Capture the cell that displays the provided text and extract its (X, Y) central coordinate. 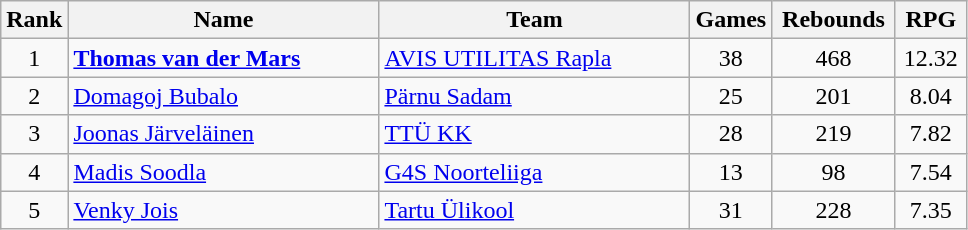
12.32 (930, 58)
1 (34, 58)
Domagoj Bubalo (224, 96)
Tartu Ülikool (534, 210)
5 (34, 210)
TTÜ KK (534, 134)
Thomas van der Mars (224, 58)
2 (34, 96)
25 (731, 96)
Joonas Järveläinen (224, 134)
8.04 (930, 96)
3 (34, 134)
7.82 (930, 134)
4 (34, 172)
7.54 (930, 172)
G4S Noorteliiga (534, 172)
Team (534, 20)
Rebounds (834, 20)
RPG (930, 20)
31 (731, 210)
468 (834, 58)
28 (731, 134)
7.35 (930, 210)
13 (731, 172)
Rank (34, 20)
Venky Jois (224, 210)
AVIS UTILITAS Rapla (534, 58)
Games (731, 20)
219 (834, 134)
98 (834, 172)
Name (224, 20)
201 (834, 96)
Madis Soodla (224, 172)
Pärnu Sadam (534, 96)
38 (731, 58)
228 (834, 210)
